Determine the [X, Y] coordinate at the center of the cell enclosing the given text.  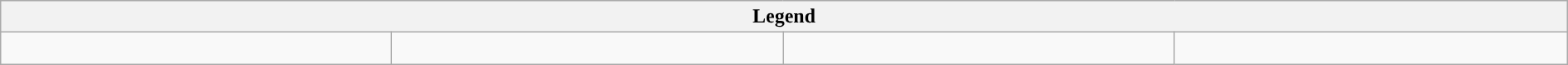
Legend [784, 17]
